Return the [X, Y] coordinate for the center point of the cell that contains the specified text.  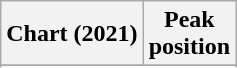
Peak position [189, 34]
Chart (2021) [72, 34]
